Identify which cell holds the provided text, then report its [x, y] central coordinate. 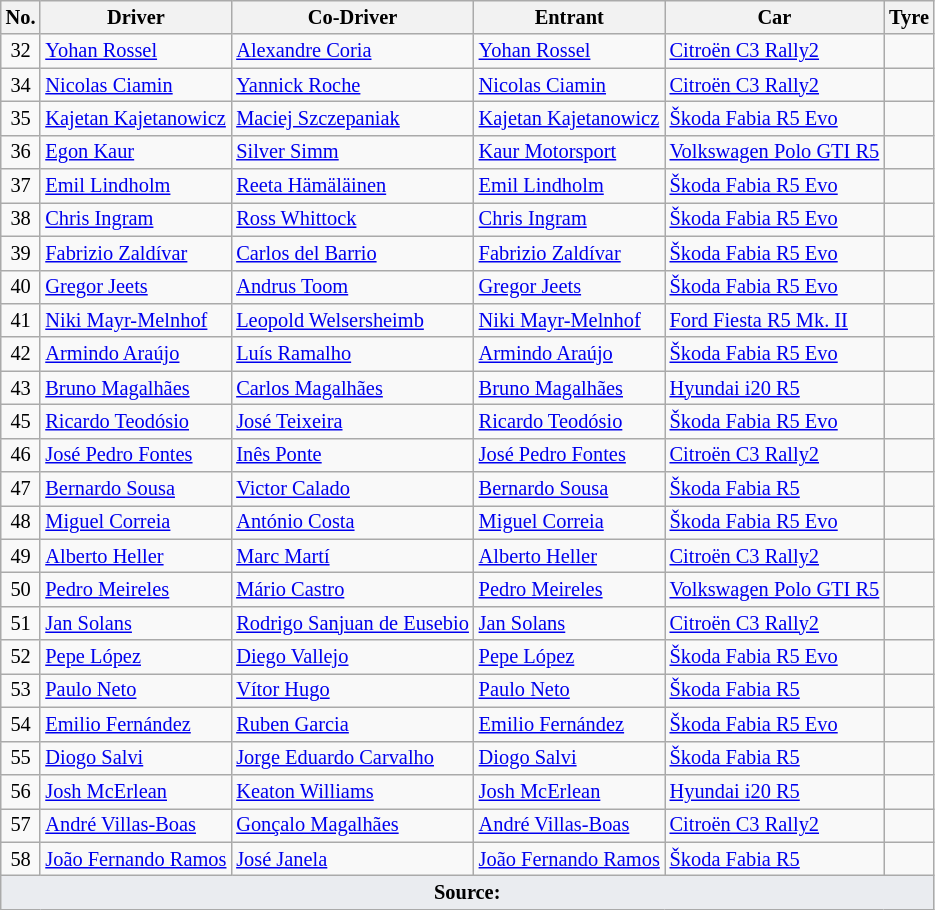
34 [21, 85]
José Teixeira [352, 421]
56 [21, 791]
Jorge Eduardo Carvalho [352, 758]
Keaton Williams [352, 791]
49 [21, 556]
Leopold Welsersheimb [352, 320]
47 [21, 489]
52 [21, 657]
Reeta Hämäläinen [352, 186]
32 [21, 51]
36 [21, 152]
Car [774, 17]
53 [21, 690]
Rodrigo Sanjuan de Eusebio [352, 623]
Luís Ramalho [352, 354]
Tyre [909, 17]
Marc Martí [352, 556]
Source: [468, 892]
54 [21, 724]
Carlos del Barrio [352, 253]
50 [21, 589]
Kaur Motorsport [570, 152]
Vítor Hugo [352, 690]
51 [21, 623]
José Janela [352, 859]
Ford Fiesta R5 Mk. II [774, 320]
58 [21, 859]
Entrant [570, 17]
46 [21, 455]
Co-Driver [352, 17]
45 [21, 421]
39 [21, 253]
Ruben Garcia [352, 724]
Yannick Roche [352, 85]
Maciej Szczepaniak [352, 118]
43 [21, 388]
No. [21, 17]
35 [21, 118]
41 [21, 320]
Ross Whittock [352, 219]
37 [21, 186]
Carlos Magalhães [352, 388]
40 [21, 287]
Mário Castro [352, 589]
Alexandre Coria [352, 51]
48 [21, 522]
Egon Kaur [136, 152]
Diego Vallejo [352, 657]
55 [21, 758]
57 [21, 825]
Driver [136, 17]
42 [21, 354]
Gonçalo Magalhães [352, 825]
Andrus Toom [352, 287]
Silver Simm [352, 152]
38 [21, 219]
Victor Calado [352, 489]
António Costa [352, 522]
Inês Ponte [352, 455]
